Detect which cell encompasses the target text, then output its (X, Y) center coordinate. 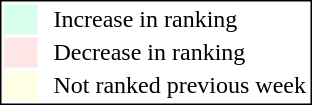
Not ranked previous week (180, 85)
Decrease in ranking (180, 53)
Increase in ranking (180, 19)
